For the text-containing cell, return its midpoint in (X, Y) coordinate format. 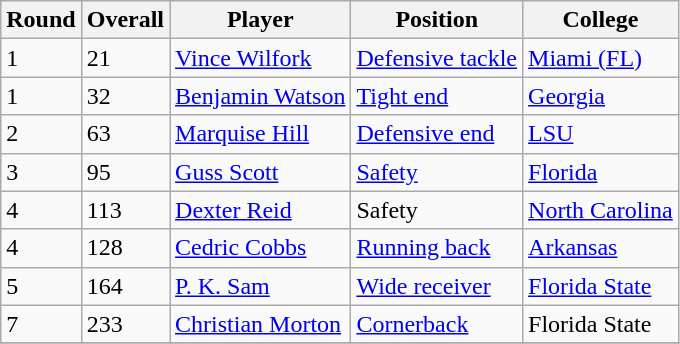
Vince Wilfork (260, 58)
21 (125, 58)
Defensive end (437, 134)
College (601, 20)
Cornerback (437, 324)
Miami (FL) (601, 58)
Defensive tackle (437, 58)
Overall (125, 20)
Florida (601, 172)
164 (125, 286)
5 (41, 286)
Wide receiver (437, 286)
63 (125, 134)
Round (41, 20)
233 (125, 324)
Marquise Hill (260, 134)
Georgia (601, 96)
113 (125, 210)
Player (260, 20)
Arkansas (601, 248)
LSU (601, 134)
95 (125, 172)
Position (437, 20)
Dexter Reid (260, 210)
North Carolina (601, 210)
Tight end (437, 96)
Running back (437, 248)
Christian Morton (260, 324)
P. K. Sam (260, 286)
32 (125, 96)
7 (41, 324)
Cedric Cobbs (260, 248)
128 (125, 248)
Guss Scott (260, 172)
2 (41, 134)
Benjamin Watson (260, 96)
3 (41, 172)
